Provide the (x, y) coordinate of the cell's center where the given text is located.  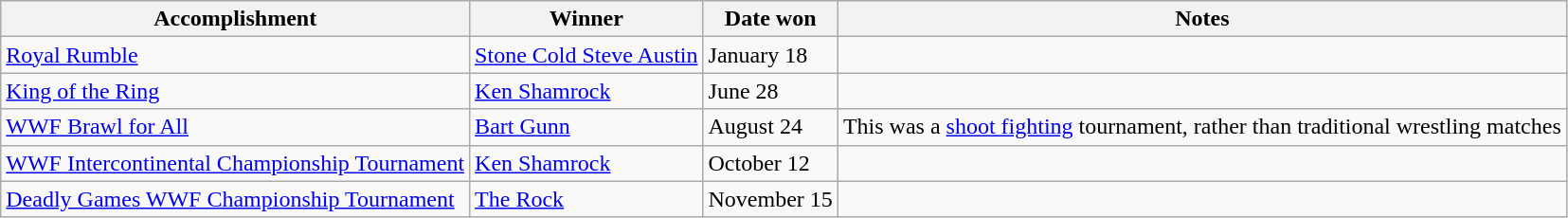
Date won (770, 19)
October 12 (770, 163)
Deadly Games WWF Championship Tournament (235, 199)
King of the Ring (235, 91)
WWF Brawl for All (235, 127)
June 28 (770, 91)
November 15 (770, 199)
August 24 (770, 127)
Bart Gunn (586, 127)
The Rock (586, 199)
Notes (1201, 19)
Accomplishment (235, 19)
January 18 (770, 55)
Royal Rumble (235, 55)
This was a shoot fighting tournament, rather than traditional wrestling matches (1201, 127)
Winner (586, 19)
WWF Intercontinental Championship Tournament (235, 163)
Stone Cold Steve Austin (586, 55)
